Search for the cell housing the specified text and yield its (X, Y) center coordinate. 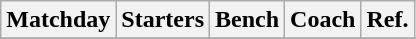
Starters (163, 20)
Ref. (388, 20)
Bench (248, 20)
Coach (323, 20)
Matchday (58, 20)
